Detect which cell encompasses the target text, then output its [x, y] center coordinate. 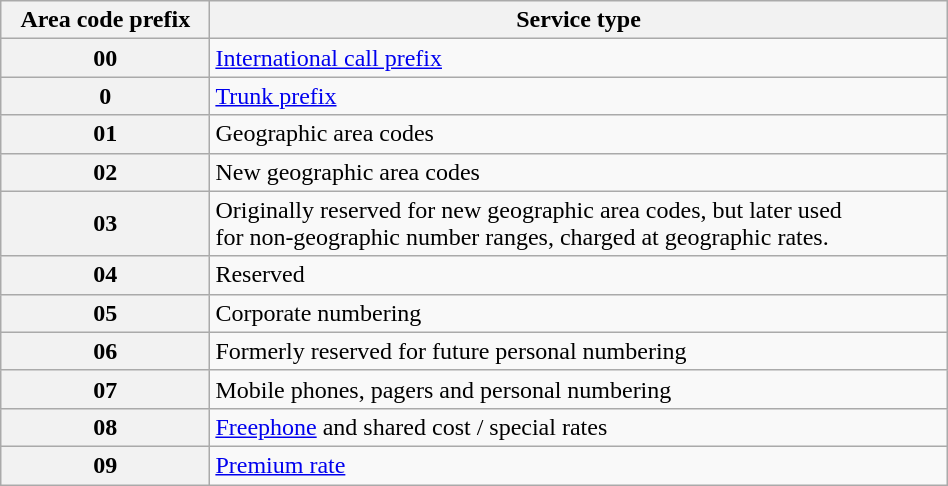
05 [106, 313]
Trunk prefix [578, 96]
01 [106, 134]
Originally reserved for new geographic area codes, but later usedfor non-geographic number ranges, charged at geographic rates. [578, 224]
08 [106, 427]
Mobile phones, pagers and personal numbering [578, 389]
Formerly reserved for future personal numbering [578, 351]
0 [106, 96]
Freephone and shared cost / special rates [578, 427]
07 [106, 389]
09 [106, 465]
Reserved [578, 275]
Corporate numbering [578, 313]
06 [106, 351]
02 [106, 172]
04 [106, 275]
03 [106, 224]
New geographic area codes [578, 172]
00 [106, 58]
Geographic area codes [578, 134]
Premium rate [578, 465]
Area code prefix [106, 20]
Service type [578, 20]
International call prefix [578, 58]
